Provide the [x, y] coordinate of the cell's center where the given text is located.  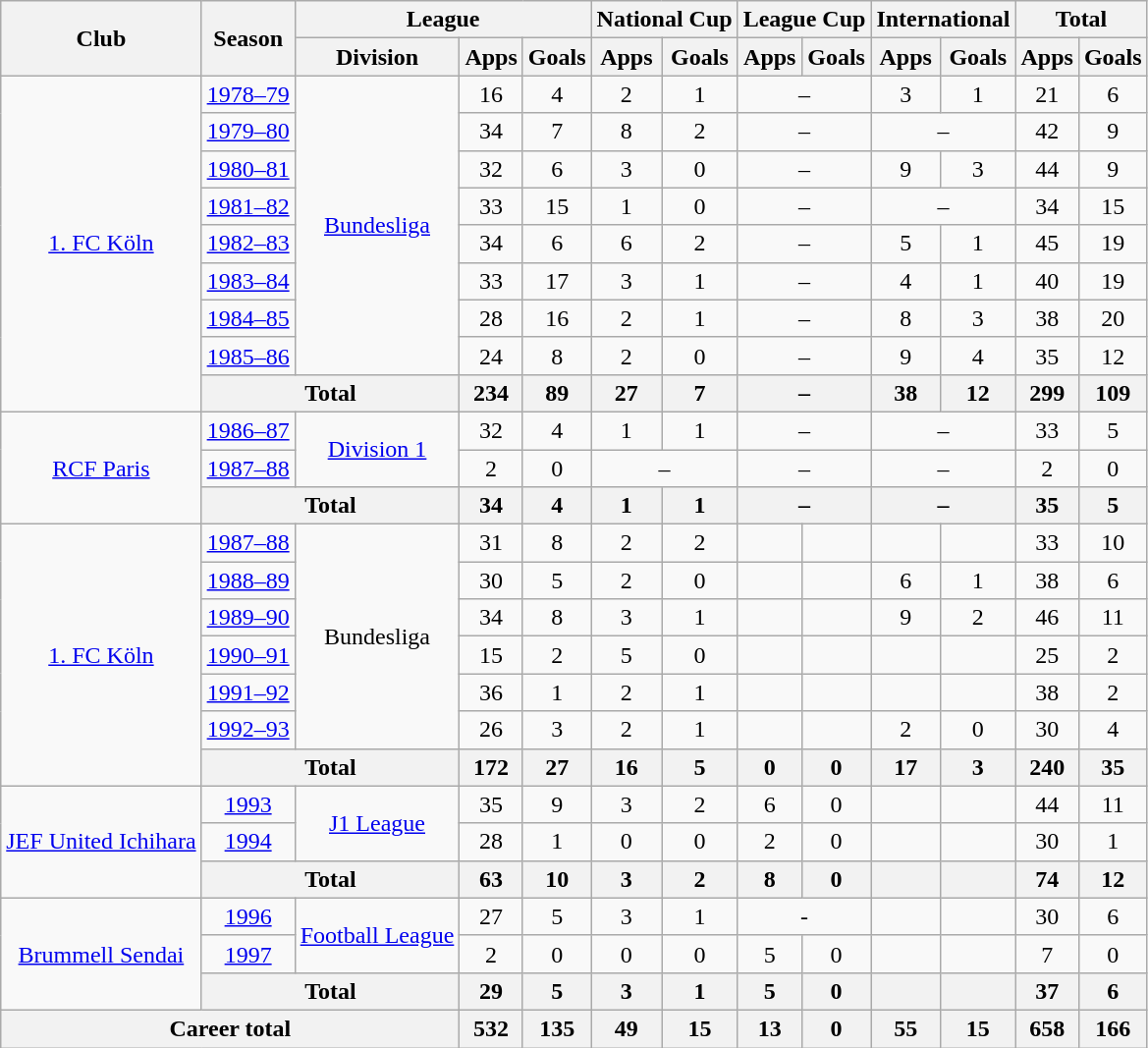
Career total [230, 1028]
1990–91 [247, 655]
1993 [247, 804]
135 [557, 1028]
RCF Paris [101, 468]
1986–87 [247, 430]
Club [101, 38]
166 [1113, 1028]
1984–85 [247, 318]
240 [1047, 767]
1994 [247, 842]
299 [1047, 393]
63 [491, 879]
1997 [247, 954]
658 [1047, 1028]
1991–92 [247, 692]
League Cup [804, 20]
International [943, 20]
1983–84 [247, 281]
55 [905, 1028]
- [804, 916]
Division [377, 57]
37 [1047, 991]
1989–90 [247, 618]
1985–86 [247, 356]
109 [1113, 393]
1980–81 [247, 169]
Division 1 [377, 449]
Brummell Sendai [101, 954]
League [443, 20]
1979–80 [247, 132]
JEF United Ichihara [101, 842]
20 [1113, 318]
13 [770, 1028]
42 [1047, 132]
24 [491, 356]
25 [1047, 655]
532 [491, 1028]
1992–93 [247, 730]
1982–83 [247, 244]
234 [491, 393]
40 [1047, 281]
National Cup [664, 20]
Football League [377, 935]
74 [1047, 879]
29 [491, 991]
1988–89 [247, 580]
46 [1047, 618]
21 [1047, 94]
31 [491, 543]
49 [627, 1028]
1996 [247, 916]
89 [557, 393]
1981–82 [247, 206]
172 [491, 767]
45 [1047, 244]
36 [491, 692]
26 [491, 730]
1978–79 [247, 94]
J1 League [377, 823]
Season [247, 38]
